Provide the [X, Y] coordinate of the cell's center where the given text is located.  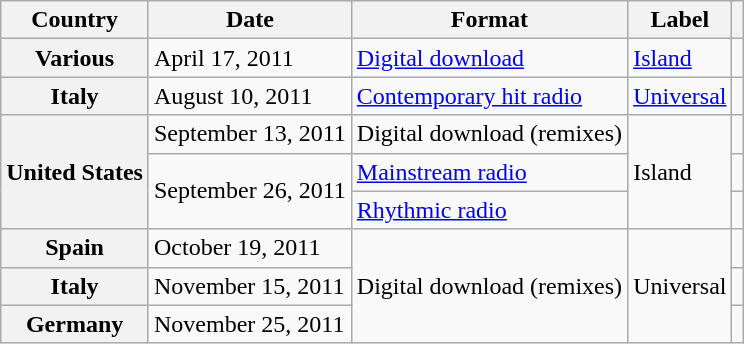
Format [489, 20]
Contemporary hit radio [489, 96]
United States [75, 172]
August 10, 2011 [250, 96]
Country [75, 20]
Date [250, 20]
Rhythmic radio [489, 210]
April 17, 2011 [250, 58]
Digital download [489, 58]
September 13, 2011 [250, 134]
November 15, 2011 [250, 286]
Mainstream radio [489, 172]
September 26, 2011 [250, 191]
November 25, 2011 [250, 324]
Label [680, 20]
October 19, 2011 [250, 248]
Spain [75, 248]
Various [75, 58]
Germany [75, 324]
